Capture the cell that displays the provided text and extract its [x, y] central coordinate. 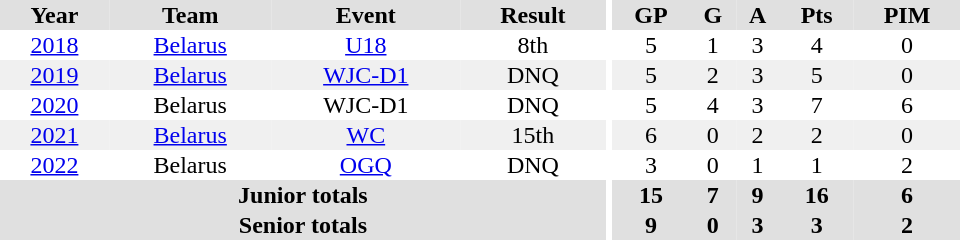
Pts [816, 15]
Result [533, 15]
2020 [54, 105]
2018 [54, 45]
GP [650, 15]
2019 [54, 75]
Senior totals [303, 225]
8th [533, 45]
15 [650, 195]
15th [533, 135]
U18 [366, 45]
Year [54, 15]
16 [816, 195]
Team [190, 15]
Junior totals [303, 195]
PIM [907, 15]
WC [366, 135]
2021 [54, 135]
G [713, 15]
Event [366, 15]
OGQ [366, 165]
A [758, 15]
2022 [54, 165]
